Output the [x, y] coordinate of the center of the cell containing the given text.  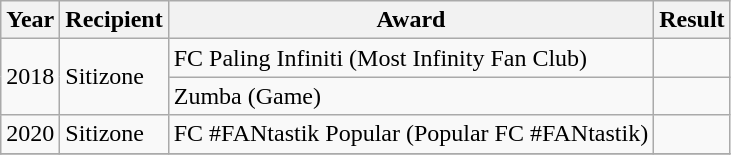
2018 [30, 77]
Zumba (Game) [411, 96]
Award [411, 20]
Result [692, 20]
2020 [30, 134]
FC #FANtastik Popular (Popular FC #FANtastik) [411, 134]
Recipient [114, 20]
Year [30, 20]
FC Paling Infiniti (Most Infinity Fan Club) [411, 58]
